Find where the given text appears and provide that cell's center as [x, y] coordinate. 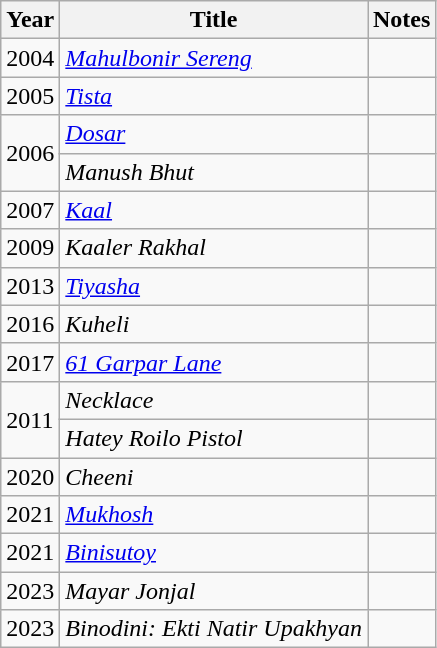
Mayar Jonjal [214, 591]
Manush Bhut [214, 172]
Year [30, 20]
Hatey Roilo Pistol [214, 438]
2004 [30, 58]
Necklace [214, 400]
Title [214, 20]
2017 [30, 362]
2009 [30, 248]
Kuheli [214, 324]
2020 [30, 477]
2011 [30, 419]
2007 [30, 210]
Tista [214, 96]
Binodini: Ekti Natir Upakhyan [214, 629]
2005 [30, 96]
Dosar [214, 134]
Tiyasha [214, 286]
Kaal [214, 210]
Notes [402, 20]
2016 [30, 324]
2013 [30, 286]
61 Garpar Lane [214, 362]
Kaaler Rakhal [214, 248]
Mahulbonir Sereng [214, 58]
Binisutoy [214, 553]
Cheeni [214, 477]
2006 [30, 153]
Mukhosh [214, 515]
